Locate the cell with the specified text and output its (X, Y) center coordinate. 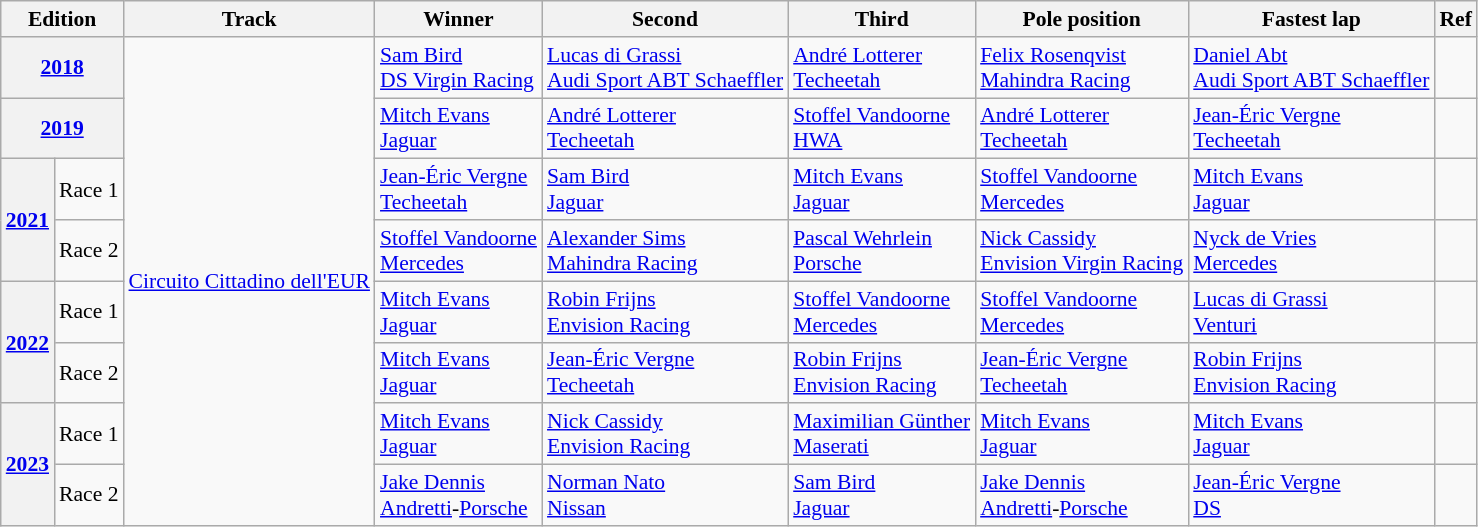
2021 (28, 220)
Third (882, 19)
Pascal WehrleinPorsche (882, 250)
Stoffel VandoorneHWA (882, 128)
Felix RosenqvistMahindra Racing (1082, 68)
Maximilian GüntherMaserati (882, 434)
Lucas di GrassiVenturi (1311, 312)
2022 (28, 342)
2023 (28, 465)
Sam BirdDS Virgin Racing (458, 68)
Track (250, 19)
Ref (1455, 19)
Circuito Cittadino dell'EUR (250, 282)
Winner (458, 19)
Norman NatoNissan (665, 496)
Nyck de VriesMercedes (1311, 250)
Daniel AbtAudi Sport ABT Schaeffler (1311, 68)
Edition (62, 19)
Nick CassidyEnvision Racing (665, 434)
Pole position (1082, 19)
Jean-Éric VergneDS (1311, 496)
2018 (62, 68)
Alexander SimsMahindra Racing (665, 250)
Lucas di GrassiAudi Sport ABT Schaeffler (665, 68)
Second (665, 19)
Fastest lap (1311, 19)
Nick CassidyEnvision Virgin Racing (1082, 250)
2019 (62, 128)
